Detect which cell encompasses the target text, then output its [x, y] center coordinate. 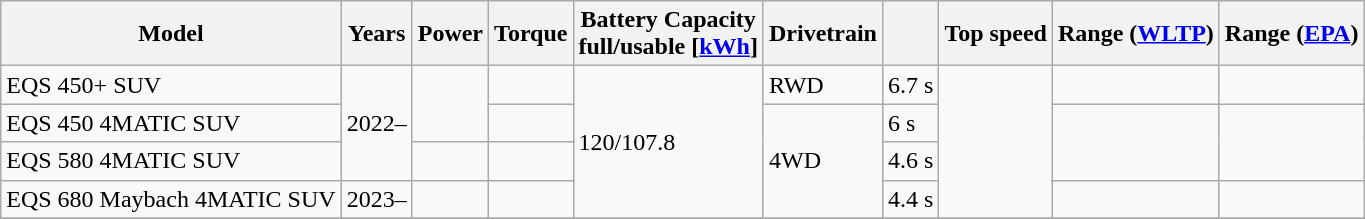
4.6 s [910, 161]
2023– [376, 199]
Range (EPA) [1292, 34]
EQS 680 Maybach 4MATIC SUV [171, 199]
EQS 450+ SUV [171, 85]
4.4 s [910, 199]
Battery Capacityfull/usable [kWh] [668, 34]
Top speed [996, 34]
2022– [376, 123]
Model [171, 34]
RWD [822, 85]
Torque [531, 34]
Range (WLTP) [1136, 34]
4WD [822, 161]
EQS 580 4MATIC SUV [171, 161]
6 s [910, 123]
6.7 s [910, 85]
Years [376, 34]
Power [450, 34]
EQS 450 4MATIC SUV [171, 123]
Drivetrain [822, 34]
120/107.8 [668, 142]
